Capture the cell that displays the provided text and extract its [x, y] central coordinate. 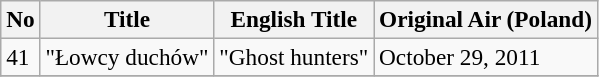
October 29, 2011 [486, 57]
Original Air (Poland) [486, 19]
41 [20, 57]
Title [127, 19]
"Ghost hunters" [294, 57]
English Title [294, 19]
"Łowcy duchów" [127, 57]
No [20, 19]
